Pinpoint the cell where the given text exists, returning its (X, Y) midpoint coordinate. 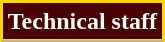
Technical staff (83, 22)
